Provide the (X, Y) coordinate of the cell's center where the given text is located.  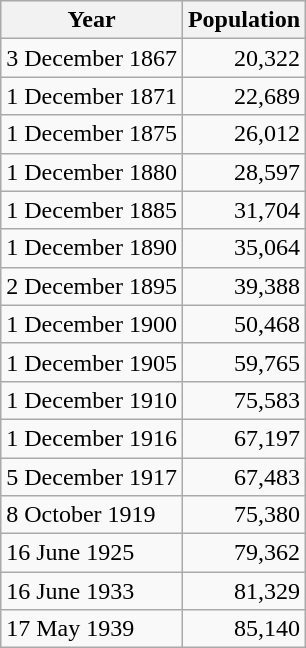
26,012 (244, 134)
Population (244, 20)
81,329 (244, 591)
1 December 1885 (92, 210)
1 December 1900 (92, 324)
67,483 (244, 477)
5 December 1917 (92, 477)
20,322 (244, 58)
75,583 (244, 400)
2 December 1895 (92, 286)
1 December 1890 (92, 248)
16 June 1933 (92, 591)
8 October 1919 (92, 515)
31,704 (244, 210)
35,064 (244, 248)
39,388 (244, 286)
79,362 (244, 553)
1 December 1880 (92, 172)
1 December 1910 (92, 400)
50,468 (244, 324)
1 December 1875 (92, 134)
Year (92, 20)
28,597 (244, 172)
1 December 1871 (92, 96)
3 December 1867 (92, 58)
85,140 (244, 629)
1 December 1916 (92, 438)
67,197 (244, 438)
75,380 (244, 515)
59,765 (244, 362)
16 June 1925 (92, 553)
22,689 (244, 96)
17 May 1939 (92, 629)
1 December 1905 (92, 362)
